Provide the [X, Y] coordinate of the cell's center where the given text is located.  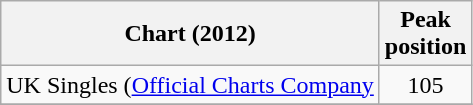
Chart (2012) [190, 34]
Peakposition [425, 34]
105 [425, 85]
UK Singles (Official Charts Company [190, 85]
